Locate the cell with the specified text and output its [X, Y] center coordinate. 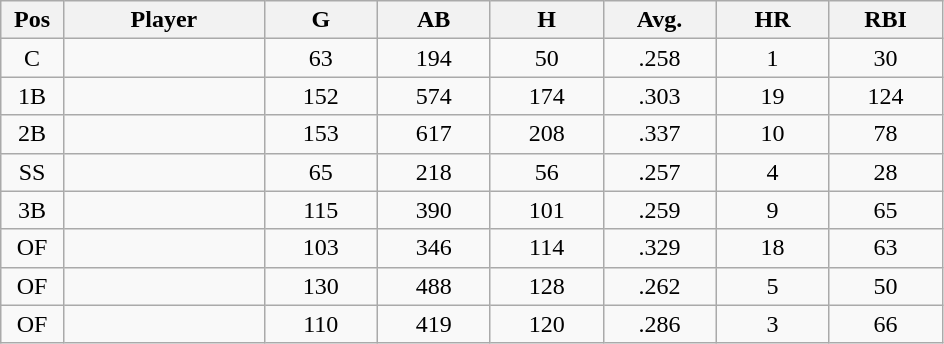
130 [320, 286]
617 [434, 134]
174 [546, 96]
18 [772, 248]
110 [320, 324]
4 [772, 172]
30 [886, 58]
128 [546, 286]
56 [546, 172]
78 [886, 134]
66 [886, 324]
194 [434, 58]
1B [32, 96]
SS [32, 172]
1 [772, 58]
218 [434, 172]
419 [434, 324]
.258 [660, 58]
RBI [886, 20]
208 [546, 134]
3B [32, 210]
.257 [660, 172]
HR [772, 20]
5 [772, 286]
3 [772, 324]
.286 [660, 324]
390 [434, 210]
346 [434, 248]
153 [320, 134]
115 [320, 210]
Player [164, 20]
488 [434, 286]
AB [434, 20]
114 [546, 248]
10 [772, 134]
101 [546, 210]
.303 [660, 96]
.259 [660, 210]
574 [434, 96]
28 [886, 172]
.329 [660, 248]
H [546, 20]
103 [320, 248]
Avg. [660, 20]
.337 [660, 134]
Pos [32, 20]
152 [320, 96]
124 [886, 96]
19 [772, 96]
G [320, 20]
120 [546, 324]
2B [32, 134]
.262 [660, 286]
C [32, 58]
9 [772, 210]
